Return (x, y) of the center of cell containing provided text 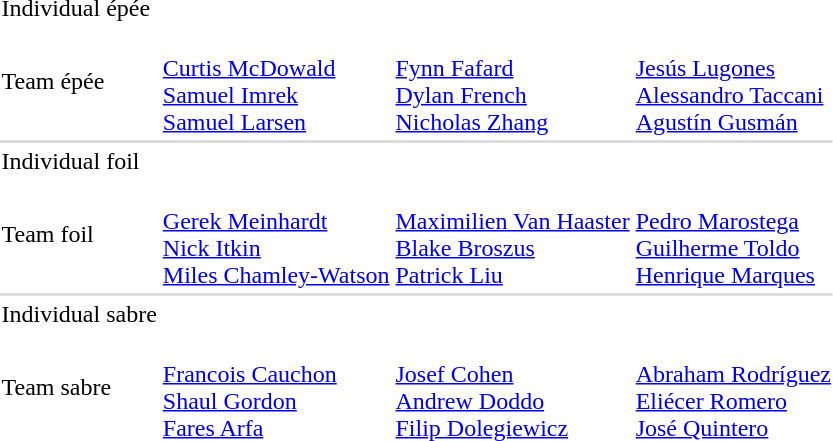
Gerek MeinhardtNick ItkinMiles Chamley-Watson (276, 234)
Jesús LugonesAlessandro TaccaniAgustín Gusmán (733, 82)
Maximilien Van HaasterBlake BroszusPatrick Liu (512, 234)
Curtis McDowaldSamuel ImrekSamuel Larsen (276, 82)
Team épée (79, 82)
Team foil (79, 234)
Pedro MarostegaGuilherme ToldoHenrique Marques (733, 234)
Individual sabre (79, 314)
Individual foil (79, 161)
Fynn FafardDylan FrenchNicholas Zhang (512, 82)
